Return (x, y) of the center of cell containing provided text 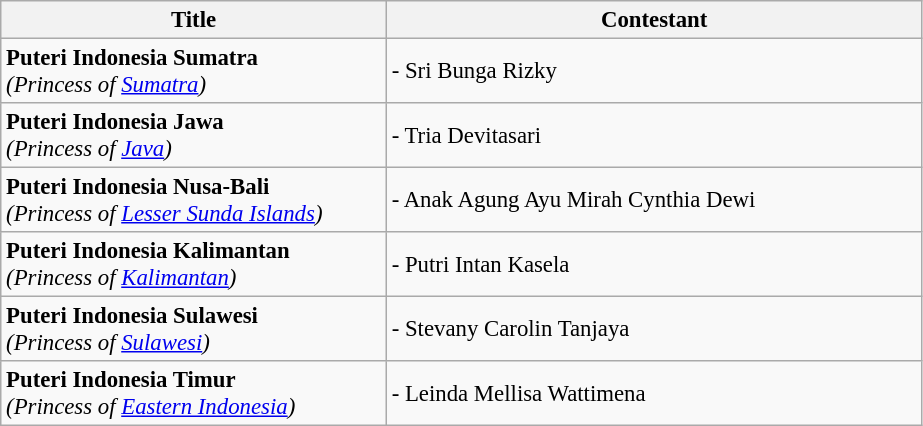
- Tria Devitasari (654, 136)
Title (194, 20)
- Putri Intan Kasela (654, 264)
- Anak Agung Ayu Mirah Cynthia Dewi (654, 200)
Puteri Indonesia Nusa-Bali(Princess of Lesser Sunda Islands) (194, 200)
Puteri Indonesia Sumatra(Princess of Sumatra) (194, 72)
Puteri Indonesia Sulawesi(Princess of Sulawesi) (194, 330)
- Stevany Carolin Tanjaya (654, 330)
Contestant (654, 20)
- Sri Bunga Rizky (654, 72)
Puteri Indonesia Jawa(Princess of Java) (194, 136)
Puteri Indonesia Kalimantan(Princess of Kalimantan) (194, 264)
